Scan for the cell matching the given text and deliver its (X, Y) coordinate at center. 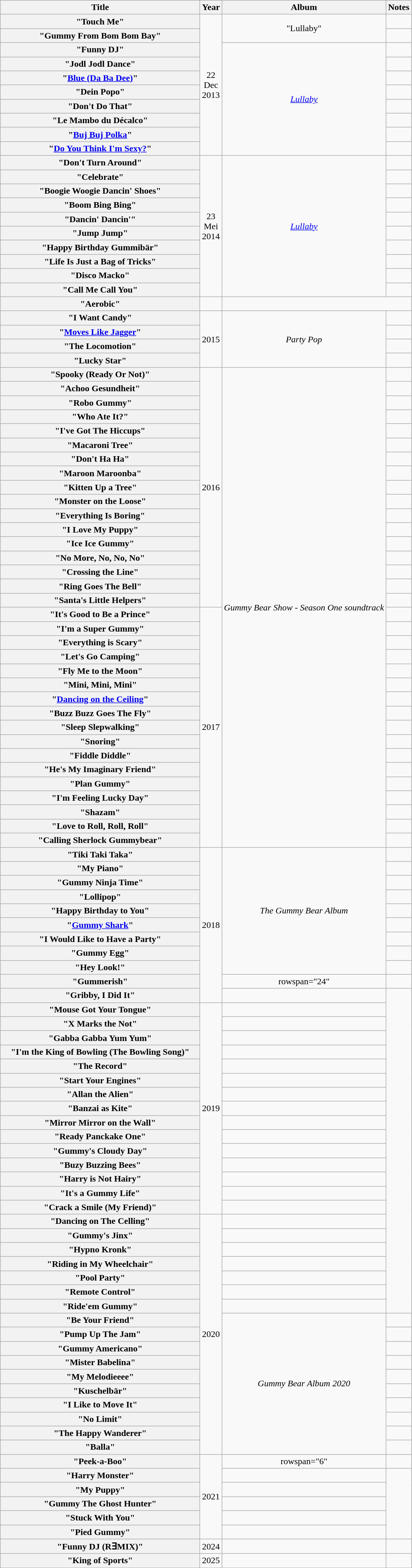
"Love to Roll, Roll, Roll" (100, 826)
"King of Sports" (100, 1561)
"Everything Is Boring" (100, 515)
"Maroon Maroonba" (100, 473)
"Plan Gummy" (100, 784)
"Gummerish" (100, 981)
"Gummy Americano" (100, 1348)
"Banzai as Kite" (100, 1109)
"Dein Popo" (100, 92)
2018 (211, 925)
"Kitten Up a Tree" (100, 487)
"Who Ate It?" (100, 417)
"Funny DJ" (100, 50)
"Everything is Scary" (100, 643)
"Moves Like Jagger" (100, 332)
"The Happy Wanderer" (100, 1433)
Title (100, 7)
"Gabba Gabba Yum Yum" (100, 1038)
"Allan the Alien" (100, 1094)
"Dancing on the Ceiling" (100, 699)
23 Mei 2014 (211, 226)
"Life Is Just a Bag of Tricks" (100, 261)
"Buzy Buzzing Bees" (100, 1165)
"Kuschelbär" (100, 1391)
"Boogie Woogie Dancin' Shoes" (100, 191)
"Celebrate" (100, 177)
"Happy Birthday to You" (100, 911)
"Do You Think I'm Sexy?" (100, 148)
"My Puppy" (100, 1489)
Gummy Bear Album 2020 (304, 1384)
"Don't Ha Ha" (100, 459)
"Macaroni Tree" (100, 445)
Notes (399, 7)
"He's My Imaginary Friend" (100, 770)
"No Limit" (100, 1419)
"Monster on the Loose" (100, 501)
"Boom Bing Bing" (100, 205)
"Gummy Ninja Time" (100, 883)
"Fiddle Diddle" (100, 755)
"I Like to Move It" (100, 1405)
"Harry is Not Hairy" (100, 1179)
"Pool Party" (100, 1278)
2021 (211, 1496)
2016 (211, 487)
"My Piano" (100, 869)
"Blue (Da Ba Dee)" (100, 78)
"Gummy's Jinx" (100, 1235)
"I'm the King of Bowling (The Bowling Song)" (100, 1052)
"Buj Buj Polka" (100, 134)
"Gummy The Ghost Hunter" (100, 1503)
"Start Your Engines" (100, 1080)
"Lollipop" (100, 897)
The Gummy Bear Album (304, 911)
"It's Good to Be a Prince" (100, 614)
rowspan="6" (304, 1461)
"I'm Feeling Lucky Day" (100, 798)
"Let's Go Camping" (100, 657)
"My Melodieeee" (100, 1377)
Album (304, 7)
"Mister Babelina" (100, 1363)
"The Record" (100, 1066)
"Gummy From Bom Bom Bay" (100, 36)
"Spooky (Ready Or Not)" (100, 374)
"Shazam" (100, 812)
"Don't Do That" (100, 106)
"Robo Gummy" (100, 402)
"Ride'em Gummy" (100, 1306)
"Don't Turn Around" (100, 162)
"Happy Birthday Gummibär" (100, 247)
"Buzz Buzz Goes The Fly" (100, 713)
"Pied Gummy" (100, 1532)
"Ready Panckake One" (100, 1137)
"Be Your Friend" (100, 1320)
"Dancing on The Celling" (100, 1221)
"Santa's Little Helpers" (100, 600)
2024 (211, 1546)
22 Dec 2013 (211, 85)
"Gummy Egg" (100, 953)
"Mini, Mini, Mini" (100, 685)
"Tiki Taki Taka" (100, 854)
2015 (211, 339)
"Fly Me to the Moon" (100, 671)
Gummy Bear Show - Season One soundtrack (304, 607)
"Disco Macko" (100, 276)
2025 (211, 1561)
"I Want Candy" (100, 318)
"Achoo Gesundheit" (100, 388)
"I Would Like to Have a Party" (100, 939)
"Balla" (100, 1447)
"Snoring" (100, 741)
"Crack a Smile (My Friend)" (100, 1207)
"Gribby, I Did It" (100, 995)
"Crossing the Line" (100, 572)
"Stuck With You" (100, 1518)
"Ring Goes The Bell" (100, 586)
"Remote Control" (100, 1292)
"Funny DJ (RƎMIX)" (100, 1546)
"Jodl Jodl Dance" (100, 64)
"I Love My Puppy" (100, 530)
"Calling Sherlock Gummybear" (100, 840)
"Mirror Mirror on the Wall" (100, 1123)
"The Locomotion" (100, 346)
"Riding in My Wheelchair" (100, 1264)
rowspan="24" (304, 981)
"Pump Up The Jam" (100, 1334)
Party Pop (304, 339)
"X Marks the Not" (100, 1024)
"Sleep Slepwalking" (100, 727)
"Hypno Kronk" (100, 1249)
2019 (211, 1108)
"Ice Ice Gummy" (100, 544)
"Harry Monster" (100, 1475)
"Gummy Shark" (100, 925)
Year (211, 7)
"Aerobic" (100, 304)
"Peek-a-Boo" (100, 1461)
"I've Got The Hiccups" (100, 431)
"Call Me Call You" (100, 290)
"I'm a Super Gummy" (100, 629)
"Le Mambo du Décalco" (100, 120)
"Lucky Star" (100, 360)
"It's a Gummy Life" (100, 1193)
2017 (211, 727)
"Jump Jump" (100, 233)
"Touch Me" (100, 22)
"Hey Look!" (100, 967)
2020 (211, 1334)
"No More, No, No, No" (100, 558)
"Dancin' Dancin'" (100, 219)
"Gummy's Cloudy Day" (100, 1151)
"Lullaby" (304, 29)
"Mouse Got Your Tongue" (100, 1009)
